Pinpoint the cell where the given text exists, returning its [X, Y] midpoint coordinate. 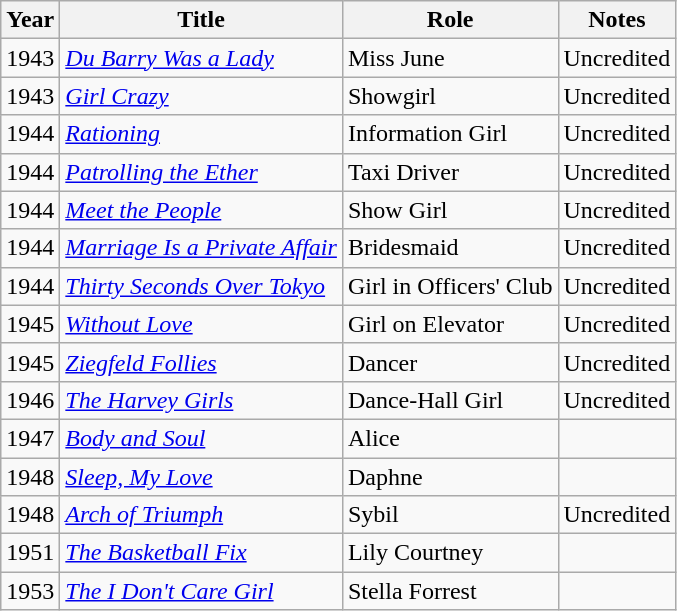
Sleep, My Love [202, 477]
Girl Crazy [202, 96]
Stella Forrest [450, 591]
Bridesmaid [450, 248]
Rationing [202, 134]
Meet the People [202, 210]
Thirty Seconds Over Tokyo [202, 286]
Du Barry Was a Lady [202, 58]
Miss June [450, 58]
Daphne [450, 477]
1951 [30, 553]
Showgirl [450, 96]
Alice [450, 438]
The Harvey Girls [202, 400]
Marriage Is a Private Affair [202, 248]
Girl on Elevator [450, 324]
Sybil [450, 515]
1947 [30, 438]
Arch of Triumph [202, 515]
Girl in Officers' Club [450, 286]
The I Don't Care Girl [202, 591]
Taxi Driver [450, 172]
Dance-Hall Girl [450, 400]
Body and Soul [202, 438]
Notes [617, 20]
Show Girl [450, 210]
Patrolling the Ether [202, 172]
Year [30, 20]
Ziegfeld Follies [202, 362]
Information Girl [450, 134]
1953 [30, 591]
The Basketball Fix [202, 553]
Title [202, 20]
Dancer [450, 362]
Without Love [202, 324]
1946 [30, 400]
Role [450, 20]
Lily Courtney [450, 553]
